Determine the [x, y] coordinate at the center of the cell enclosing the given text.  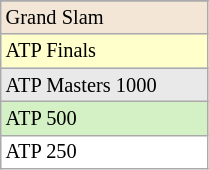
Grand Slam [104, 17]
ATP Finals [104, 51]
ATP 250 [104, 152]
ATP 500 [104, 118]
ATP Masters 1000 [104, 85]
